Extract the (x, y) coordinate from the center of the cell holding the provided text.  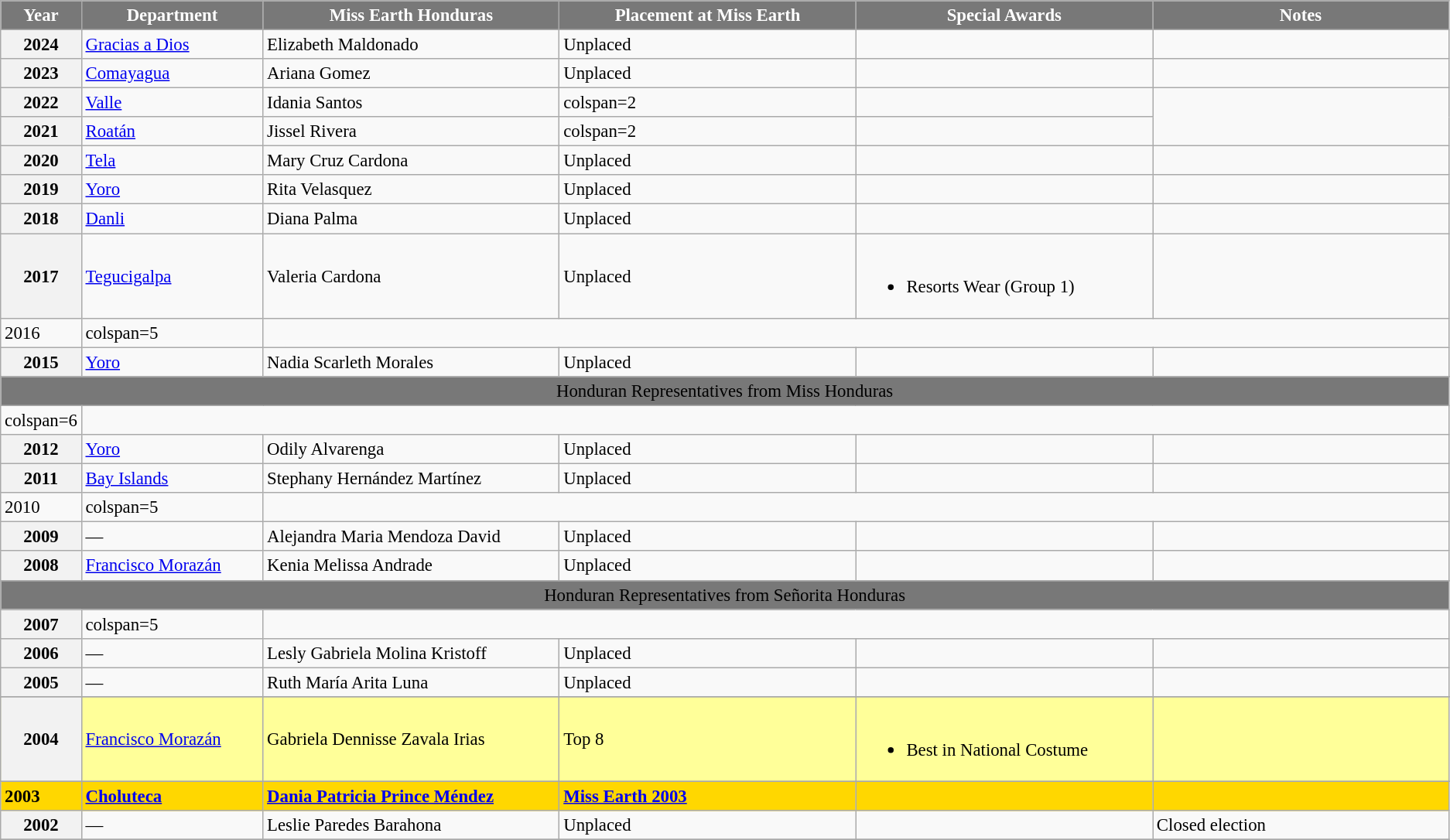
2011 (41, 479)
Placement at Miss Earth (707, 15)
2007 (41, 624)
Diana Palma (412, 219)
Best in National Costume (1004, 739)
2019 (41, 190)
Lesly Gabriela Molina Kristoff (412, 653)
2024 (41, 45)
Special Awards (1004, 15)
2003 (41, 797)
Resorts Wear (Group 1) (1004, 276)
2022 (41, 103)
Bay Islands (172, 479)
Miss Earth Honduras (412, 15)
Honduran Representatives from Miss Honduras (725, 391)
2021 (41, 131)
Notes (1301, 15)
2002 (41, 825)
2005 (41, 682)
Rita Velasquez (412, 190)
Nadia Scarleth Morales (412, 362)
Alejandra Maria Mendoza David (412, 537)
Valeria Cardona (412, 276)
Valle (172, 103)
2004 (41, 739)
Ruth María Arita Luna (412, 682)
2017 (41, 276)
2012 (41, 449)
2008 (41, 566)
Comayagua (172, 73)
Year (41, 15)
Stephany Hernández Martínez (412, 479)
Tela (172, 161)
colspan=6 (41, 421)
Roatán (172, 131)
Jissel Rivera (412, 131)
2015 (41, 362)
Odily Alvarenga (412, 449)
2016 (41, 333)
Choluteca (172, 797)
2006 (41, 653)
2010 (41, 507)
Gabriela Dennisse Zavala Irias (412, 739)
Kenia Melissa Andrade (412, 566)
2023 (41, 73)
Mary Cruz Cardona (412, 161)
Department (172, 15)
Idania Santos (412, 103)
Ariana Gomez (412, 73)
Closed election (1301, 825)
Leslie Paredes Barahona (412, 825)
Elizabeth Maldonado (412, 45)
Danli (172, 219)
Gracias a Dios (172, 45)
2018 (41, 219)
Top 8 (707, 739)
Honduran Representatives from Señorita Honduras (725, 595)
Miss Earth 2003 (707, 797)
2009 (41, 537)
Tegucigalpa (172, 276)
2020 (41, 161)
Dania Patricia Prince Méndez (412, 797)
